For the text-containing cell, return its midpoint in (X, Y) coordinate format. 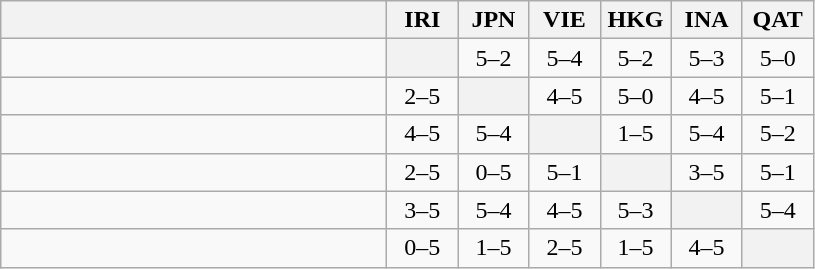
QAT (778, 20)
INA (706, 20)
VIE (564, 20)
HKG (636, 20)
IRI (422, 20)
JPN (494, 20)
